Pinpoint the cell where the given text exists, returning its (x, y) midpoint coordinate. 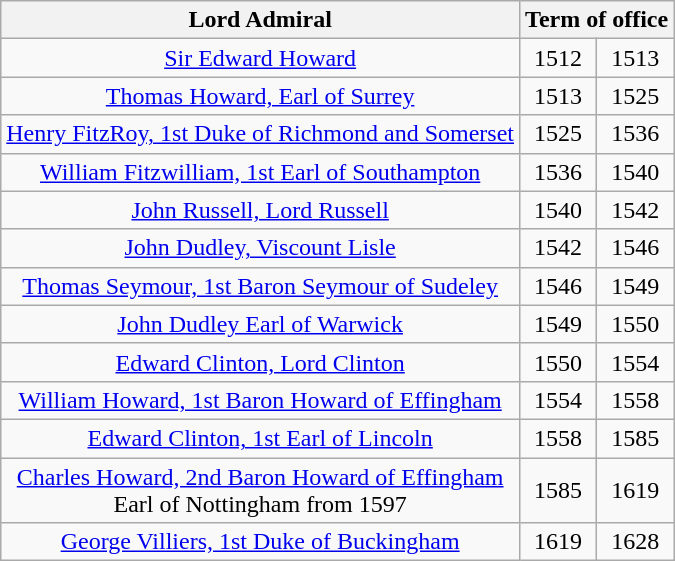
Term of office (597, 20)
John Russell, Lord Russell (260, 210)
Edward Clinton, Lord Clinton (260, 362)
Edward Clinton, 1st Earl of Lincoln (260, 438)
Sir Edward Howard (260, 58)
1512 (558, 58)
Thomas Howard, Earl of Surrey (260, 96)
William Howard, 1st Baron Howard of Effingham (260, 400)
Thomas Seymour, 1st Baron Seymour of Sudeley (260, 286)
Charles Howard, 2nd Baron Howard of EffinghamEarl of Nottingham from 1597 (260, 490)
John Dudley, Viscount Lisle (260, 248)
George Villiers, 1st Duke of Buckingham (260, 542)
Lord Admiral (260, 20)
Henry FitzRoy, 1st Duke of Richmond and Somerset (260, 134)
John Dudley Earl of Warwick (260, 324)
1628 (636, 542)
William Fitzwilliam, 1st Earl of Southampton (260, 172)
